Pinpoint the cell where the given text exists, returning its (X, Y) midpoint coordinate. 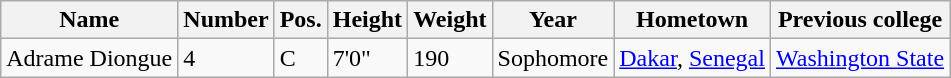
Hometown (692, 20)
Name (90, 20)
Weight (450, 20)
Pos. (300, 20)
Height (367, 20)
7'0" (367, 58)
Dakar, Senegal (692, 58)
Sophomore (553, 58)
Washington State (860, 58)
Previous college (860, 20)
190 (450, 58)
Number (226, 20)
4 (226, 58)
Year (553, 20)
C (300, 58)
Adrame Diongue (90, 58)
